Provide the [X, Y] coordinate of the cell's center where the given text is located.  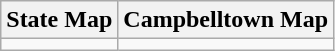
Campbelltown Map [226, 20]
State Map [60, 20]
